Provide the (x, y) coordinate of the cell's center where the given text is located.  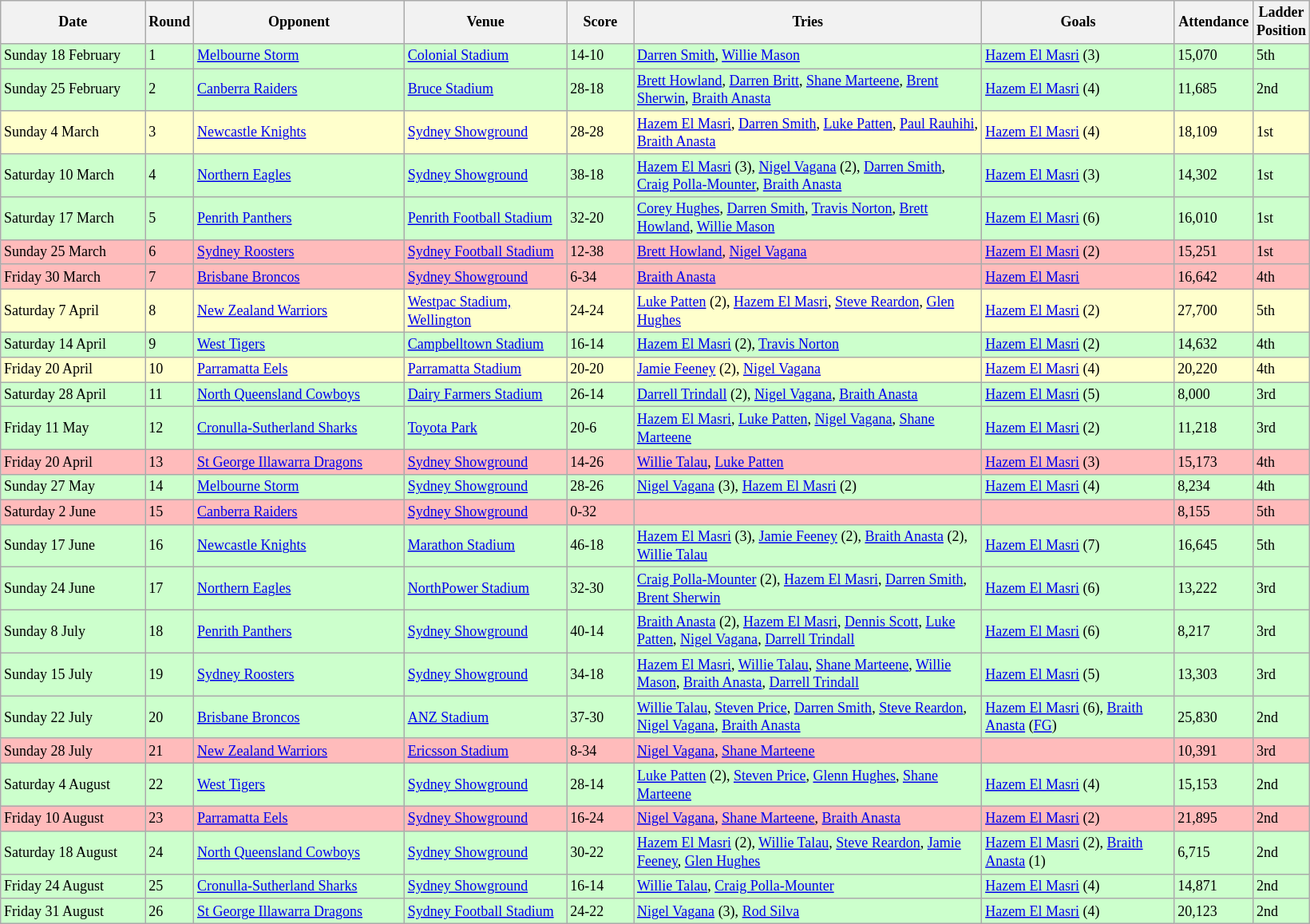
13,222 (1213, 589)
Penrith Football Stadium (485, 219)
Hazem El Masri (6), Braith Anasta (FG) (1078, 717)
28-18 (600, 90)
Date (73, 22)
Hazem El Masri (3), Nigel Vagana (2), Darren Smith, Craig Polla-Mounter, Braith Anasta (808, 176)
2 (169, 90)
Marathon Stadium (485, 546)
11 (169, 394)
0-32 (600, 512)
27,700 (1213, 311)
Hazem El Masri (2), Braith Anasta (1) (1078, 852)
25 (169, 886)
ANZ Stadium (485, 717)
Willie Talau, Luke Patten (808, 461)
Bruce Stadium (485, 90)
Sunday 24 June (73, 589)
11,685 (1213, 90)
28-26 (600, 487)
Saturday 18 August (73, 852)
8,217 (1213, 631)
20-6 (600, 428)
12 (169, 428)
Nigel Vagana, Shane Marteene (808, 750)
17 (169, 589)
14-26 (600, 461)
18 (169, 631)
Darrell Trindall (2), Nigel Vagana, Braith Anasta (808, 394)
Corey Hughes, Darren Smith, Travis Norton, Brett Howland, Willie Mason (808, 219)
Dairy Farmers Stadium (485, 394)
15,070 (1213, 56)
Sunday 27 May (73, 487)
21 (169, 750)
Score (600, 22)
Hazem El Masri, Willie Talau, Shane Marteene, Willie Mason, Braith Anasta, Darrell Trindall (808, 674)
5 (169, 219)
8-34 (600, 750)
26 (169, 911)
Nigel Vagana (3), Rod Silva (808, 911)
3 (169, 132)
4 (169, 176)
Saturday 7 April (73, 311)
20,123 (1213, 911)
Colonial Stadium (485, 56)
Luke Patten (2), Steven Price, Glenn Hughes, Shane Marteene (808, 785)
Luke Patten (2), Hazem El Masri, Steve Reardon, Glen Hughes (808, 311)
Sunday 25 March (73, 252)
Saturday 4 August (73, 785)
8,000 (1213, 394)
24-24 (600, 311)
13 (169, 461)
34-18 (600, 674)
Darren Smith, Willie Mason (808, 56)
Sunday 17 June (73, 546)
Nigel Vagana (3), Hazem El Masri (2) (808, 487)
Braith Anasta (808, 276)
8,234 (1213, 487)
Venue (485, 22)
Saturday 2 June (73, 512)
Hazem El Masri (3), Jamie Feeney (2), Braith Anasta (2), Willie Talau (808, 546)
37-30 (600, 717)
30-22 (600, 852)
15,251 (1213, 252)
18,109 (1213, 132)
25,830 (1213, 717)
Campbelltown Stadium (485, 345)
Hazem El Masri (7) (1078, 546)
Sunday 4 March (73, 132)
Opponent (299, 22)
1 (169, 56)
14,871 (1213, 886)
Hazem El Masri (1078, 276)
Attendance (1213, 22)
16,645 (1213, 546)
Friday 24 August (73, 886)
Hazem El Masri, Darren Smith, Luke Patten, Paul Rauhihi, Braith Anasta (808, 132)
Hazem El Masri (2), Willie Talau, Steve Reardon, Jamie Feeney, Glen Hughes (808, 852)
19 (169, 674)
14 (169, 487)
16,010 (1213, 219)
Hazem El Masri, Luke Patten, Nigel Vagana, Shane Marteene (808, 428)
Brett Howland, Nigel Vagana (808, 252)
6 (169, 252)
Craig Polla-Mounter (2), Hazem El Masri, Darren Smith, Brent Sherwin (808, 589)
14,302 (1213, 176)
Saturday 10 March (73, 176)
Friday 11 May (73, 428)
Toyota Park (485, 428)
Saturday 28 April (73, 394)
20,220 (1213, 369)
24 (169, 852)
10 (169, 369)
Sunday 15 July (73, 674)
Sunday 25 February (73, 90)
Parramatta Stadium (485, 369)
Nigel Vagana, Shane Marteene, Braith Anasta (808, 819)
38-18 (600, 176)
28-14 (600, 785)
26-14 (600, 394)
11,218 (1213, 428)
Ladder Position (1282, 22)
32-20 (600, 219)
Saturday 14 April (73, 345)
Round (169, 22)
Sunday 22 July (73, 717)
22 (169, 785)
NorthPower Stadium (485, 589)
Hazem El Masri (2), Travis Norton (808, 345)
13,303 (1213, 674)
Tries (808, 22)
Goals (1078, 22)
40-14 (600, 631)
15,173 (1213, 461)
Sunday 8 July (73, 631)
Brett Howland, Darren Britt, Shane Marteene, Brent Sherwin, Braith Anasta (808, 90)
16,642 (1213, 276)
23 (169, 819)
Sunday 28 July (73, 750)
14,632 (1213, 345)
6-34 (600, 276)
Braith Anasta (2), Hazem El Masri, Dennis Scott, Luke Patten, Nigel Vagana, Darrell Trindall (808, 631)
14-10 (600, 56)
15,153 (1213, 785)
16-24 (600, 819)
8,155 (1213, 512)
Friday 10 August (73, 819)
Westpac Stadium, Wellington (485, 311)
Friday 30 March (73, 276)
Friday 31 August (73, 911)
24-22 (600, 911)
Willie Talau, Craig Polla-Mounter (808, 886)
21,895 (1213, 819)
28-28 (600, 132)
Jamie Feeney (2), Nigel Vagana (808, 369)
16 (169, 546)
8 (169, 311)
6,715 (1213, 852)
10,391 (1213, 750)
7 (169, 276)
12-38 (600, 252)
9 (169, 345)
46-18 (600, 546)
32-30 (600, 589)
20-20 (600, 369)
15 (169, 512)
20 (169, 717)
Saturday 17 March (73, 219)
Willie Talau, Steven Price, Darren Smith, Steve Reardon, Nigel Vagana, Braith Anasta (808, 717)
Ericsson Stadium (485, 750)
Sunday 18 February (73, 56)
